Provide the (x, y) coordinate of the cell's center where the given text is located.  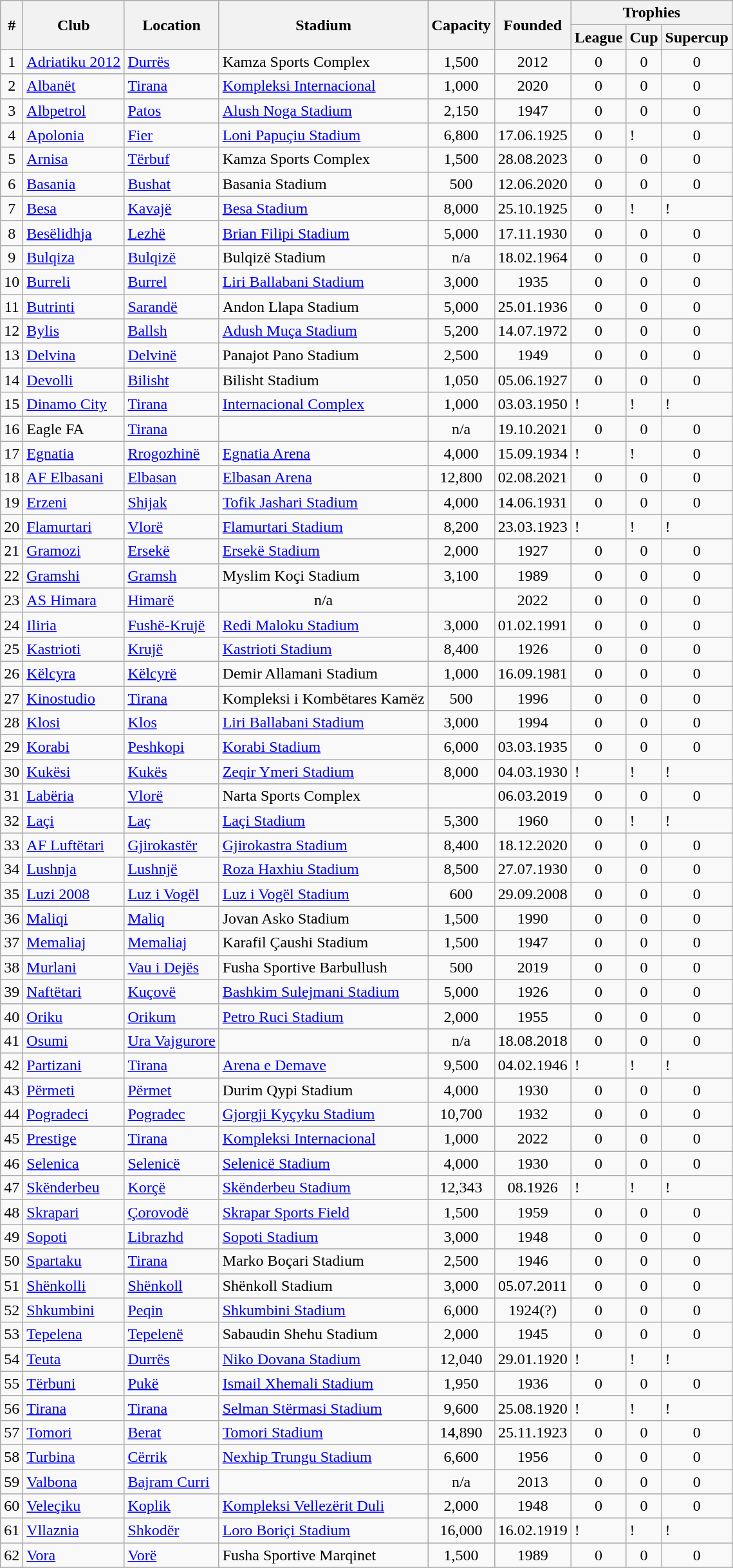
Kompleksi i Kombëtares Kamëz (323, 698)
42 (12, 1065)
17.06.1925 (533, 135)
Himarë (171, 600)
1960 (533, 821)
Arnisa (73, 160)
Club (73, 25)
28 (12, 723)
Stadium (323, 25)
Tepelena (73, 1335)
Albpetrol (73, 111)
AS Himara (73, 600)
5 (12, 160)
Lushnja (73, 870)
Jovan Asko Stadium (323, 918)
2012 (533, 62)
25.01.1936 (533, 307)
8 (12, 233)
1 (12, 62)
Erzeni (73, 502)
Lushnjë (171, 870)
Këlcyrë (171, 673)
Rrogozhinë (171, 453)
17 (12, 453)
Ura Vajgurore (171, 1041)
Maliq (171, 918)
Patos (171, 111)
Berat (171, 1432)
02.08.2021 (533, 478)
15 (12, 405)
Trophies (651, 13)
15.09.1934 (533, 453)
04.03.1930 (533, 772)
55 (12, 1383)
05.06.1927 (533, 380)
52 (12, 1310)
Gramsh (171, 576)
13 (12, 356)
Zeqir Ymeri Stadium (323, 772)
Pogradeci (73, 1115)
1,050 (461, 380)
Adriatiku 2012 (73, 62)
Korabi Stadium (323, 747)
Fusha Sportive Marqinet (323, 1555)
33 (12, 845)
45 (12, 1139)
08.1926 (533, 1188)
26 (12, 673)
Kukës (171, 772)
40 (12, 1016)
Pogradec (171, 1115)
Këlcyra (73, 673)
5,300 (461, 821)
1932 (533, 1115)
Skënderbeu (73, 1188)
04.02.1946 (533, 1065)
Fier (171, 135)
1,950 (461, 1383)
19.10.2021 (533, 429)
Partizani (73, 1065)
Besëlidhja (73, 233)
Kukësi (73, 772)
56 (12, 1408)
Arena e Demave (323, 1065)
Gjirokastër (171, 845)
10,700 (461, 1115)
2019 (533, 967)
1956 (533, 1457)
03.03.1950 (533, 405)
Kuçovë (171, 992)
Shijak (171, 502)
5,200 (461, 331)
23 (12, 600)
Apolonia (73, 135)
2020 (533, 86)
Karafil Çaushi Stadium (323, 943)
25.08.1920 (533, 1408)
Sarandë (171, 307)
12,040 (461, 1359)
Loni Papuçiu Stadium (323, 135)
1936 (533, 1383)
Panajot Pano Stadium (323, 356)
16.02.1919 (533, 1531)
20 (12, 527)
39 (12, 992)
14.06.1931 (533, 502)
8,500 (461, 870)
Tomori (73, 1432)
1935 (533, 282)
57 (12, 1432)
Bajram Curri (171, 1481)
47 (12, 1188)
16 (12, 429)
Përmet (171, 1090)
1945 (533, 1335)
6,600 (461, 1457)
43 (12, 1090)
Brian Filipi Stadium (323, 233)
Selman Stërmasi Stadium (323, 1408)
01.02.1991 (533, 624)
Tërbuni (73, 1383)
Internacional Complex (323, 405)
Roza Haxhiu Stadium (323, 870)
12,343 (461, 1188)
36 (12, 918)
32 (12, 821)
Fushë-Krujë (171, 624)
Delvina (73, 356)
Devolli (73, 380)
Basania Stadium (323, 184)
Skrapari (73, 1212)
9,500 (461, 1065)
1996 (533, 698)
22 (12, 576)
Orikum (171, 1016)
Demir Allamani Stadium (323, 673)
62 (12, 1555)
28.08.2023 (533, 160)
9 (12, 257)
23.03.1923 (533, 527)
Ersekë (171, 551)
49 (12, 1237)
29 (12, 747)
Ersekë Stadium (323, 551)
Kastrioti (73, 649)
Gramshi (73, 576)
54 (12, 1359)
Bulqizë (171, 257)
2,150 (461, 111)
Albanët (73, 86)
Narta Sports Complex (323, 796)
Selenicë Stadium (323, 1163)
51 (12, 1286)
29.09.2008 (533, 894)
Flamurtari (73, 527)
# (12, 25)
Supercup (696, 37)
21 (12, 551)
Burreli (73, 282)
Klosi (73, 723)
Tepelenë (171, 1335)
59 (12, 1481)
Pukë (171, 1383)
Delvinë (171, 356)
4 (12, 135)
Laçi (73, 821)
Labëria (73, 796)
6 (12, 184)
Vorë (171, 1555)
Oriku (73, 1016)
Elbasan Arena (323, 478)
53 (12, 1335)
Cup (644, 37)
Loro Boriçi Stadium (323, 1531)
58 (12, 1457)
Vllaznia (73, 1531)
Selenica (73, 1163)
48 (12, 1212)
Eagle FA (73, 429)
Shënkolli (73, 1286)
3 (12, 111)
1994 (533, 723)
600 (461, 894)
Basania (73, 184)
AF Luftëtari (73, 845)
Petro Ruci Stadium (323, 1016)
Durim Qypi Stadium (323, 1090)
Teuta (73, 1359)
37 (12, 943)
61 (12, 1531)
Fusha Sportive Barbullush (323, 967)
Kastrioti Stadium (323, 649)
14 (12, 380)
Gjorgji Kyçyku Stadium (323, 1115)
Founded (533, 25)
25.10.1925 (533, 208)
Valbona (73, 1481)
Vau i Dejës (171, 967)
16,000 (461, 1531)
Marko Boçari Stadium (323, 1261)
Sopoti Stadium (323, 1237)
18.02.1964 (533, 257)
27.07.1930 (533, 870)
Luz i Vogël (171, 894)
Skënderbeu Stadium (323, 1188)
50 (12, 1261)
Bylis (73, 331)
Sopoti (73, 1237)
Kinostudio (73, 698)
30 (12, 772)
Korçë (171, 1188)
Shënkoll (171, 1286)
Gramozi (73, 551)
1955 (533, 1016)
Osumi (73, 1041)
Elbasan (171, 478)
18 (12, 478)
Tërbuf (171, 160)
Shkodër (171, 1531)
27 (12, 698)
25.11.1923 (533, 1432)
Spartaku (73, 1261)
Çorovodë (171, 1212)
Selenicë (171, 1163)
Bilisht Stadium (323, 380)
Përmeti (73, 1090)
Besa (73, 208)
9,600 (461, 1408)
31 (12, 796)
Capacity (461, 25)
Klos (171, 723)
2 (12, 86)
Bashkim Sulejmani Stadium (323, 992)
16.09.1981 (533, 673)
10 (12, 282)
Niko Dovana Stadium (323, 1359)
Egnatia (73, 453)
3,100 (461, 576)
Tofik Jashari Stadium (323, 502)
Kompleksi Vellezërit Duli (323, 1506)
1924(?) (533, 1310)
Gjirokastra Stadium (323, 845)
7 (12, 208)
Ballsh (171, 331)
8,200 (461, 527)
Iliria (73, 624)
Shkumbini Stadium (323, 1310)
12,800 (461, 478)
Redi Maloku Stadium (323, 624)
29.01.1920 (533, 1359)
1959 (533, 1212)
Butrinti (73, 307)
Koplik (171, 1506)
19 (12, 502)
17.11.1930 (533, 233)
Nexhip Trungu Stadium (323, 1457)
Besa Stadium (323, 208)
2013 (533, 1481)
Laçi Stadium (323, 821)
12.06.2020 (533, 184)
Ismail Xhemali Stadium (323, 1383)
Bulqiza (73, 257)
Tomori Stadium (323, 1432)
03.03.1935 (533, 747)
Egnatia Arena (323, 453)
Skrapar Sports Field (323, 1212)
Korabi (73, 747)
Luz i Vogël Stadium (323, 894)
38 (12, 967)
1946 (533, 1261)
1990 (533, 918)
Flamurtari Stadium (323, 527)
Turbina (73, 1457)
Adush Muça Stadium (323, 331)
Lezhë (171, 233)
League (598, 37)
Prestige (73, 1139)
Shkumbini (73, 1310)
46 (12, 1163)
44 (12, 1115)
60 (12, 1506)
Librazhd (171, 1237)
Krujë (171, 649)
34 (12, 870)
Maliqi (73, 918)
35 (12, 894)
Kavajë (171, 208)
18.08.2018 (533, 1041)
Peqin (171, 1310)
Location (171, 25)
14,890 (461, 1432)
14.07.1972 (533, 331)
18.12.2020 (533, 845)
Murlani (73, 967)
1927 (533, 551)
24 (12, 624)
Bilisht (171, 380)
AF Elbasani (73, 478)
1949 (533, 356)
Alush Noga Stadium (323, 111)
Luzi 2008 (73, 894)
Veleçiku (73, 1506)
Dinamo City (73, 405)
Burrel (171, 282)
11 (12, 307)
Bushat (171, 184)
12 (12, 331)
06.03.2019 (533, 796)
6,800 (461, 135)
41 (12, 1041)
Sabaudin Shehu Stadium (323, 1335)
05.07.2011 (533, 1286)
Vora (73, 1555)
Myslim Koçi Stadium (323, 576)
Shënkoll Stadium (323, 1286)
Laç (171, 821)
Cërrik (171, 1457)
Bulqizë Stadium (323, 257)
25 (12, 649)
Andon Llapa Stadium (323, 307)
Naftëtari (73, 992)
Peshkopi (171, 747)
